Return (X, Y) of the center of cell containing provided text 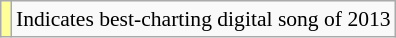
Indicates best-charting digital song of 2013 (204, 19)
